Provide the [x, y] coordinate of the cell's center where the given text is located.  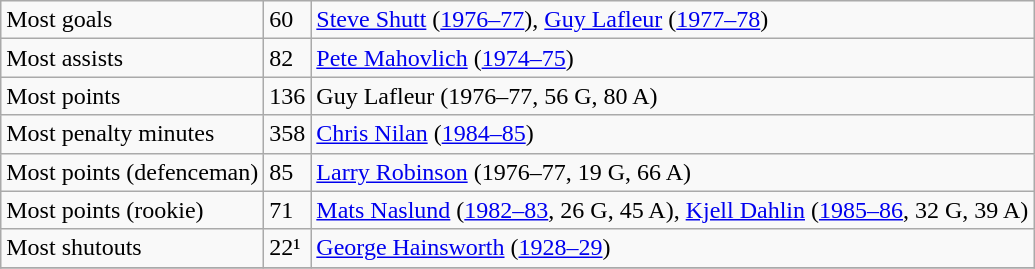
Larry Robinson (1976–77, 19 G, 66 A) [672, 172]
358 [288, 134]
Mats Naslund (1982–83, 26 G, 45 A), Kjell Dahlin (1985–86, 32 G, 39 A) [672, 210]
Most points (rookie) [132, 210]
136 [288, 96]
60 [288, 20]
Pete Mahovlich (1974–75) [672, 58]
Most shutouts [132, 248]
Most goals [132, 20]
82 [288, 58]
71 [288, 210]
Guy Lafleur (1976–77, 56 G, 80 A) [672, 96]
Most assists [132, 58]
85 [288, 172]
Chris Nilan (1984–85) [672, 134]
Steve Shutt (1976–77), Guy Lafleur (1977–78) [672, 20]
George Hainsworth (1928–29) [672, 248]
22¹ [288, 248]
Most penalty minutes [132, 134]
Most points [132, 96]
Most points (defenceman) [132, 172]
